Capture the cell that displays the provided text and extract its [x, y] central coordinate. 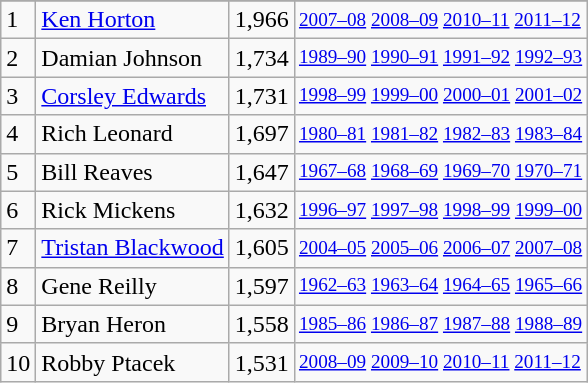
1,605 [262, 248]
1962–63 1963–64 1964–65 1965–66 [440, 286]
Ken Horton [133, 20]
1,531 [262, 362]
2 [18, 58]
10 [18, 362]
4 [18, 134]
1996–97 1997–98 1998–99 1999–00 [440, 210]
1,734 [262, 58]
2007–08 2008–09 2010–11 2011–12 [440, 20]
Robby Ptacek [133, 362]
1,697 [262, 134]
7 [18, 248]
Rich Leonard [133, 134]
1,558 [262, 324]
9 [18, 324]
2008–09 2009–10 2010–11 2011–12 [440, 362]
1,966 [262, 20]
3 [18, 96]
2004–05 2005–06 2006–07 2007–08 [440, 248]
1 [18, 20]
Tristan Blackwood [133, 248]
Corsley Edwards [133, 96]
5 [18, 172]
Bryan Heron [133, 324]
6 [18, 210]
1,597 [262, 286]
1980–81 1981–82 1982–83 1983–84 [440, 134]
1989–90 1990–91 1991–92 1992–93 [440, 58]
Bill Reaves [133, 172]
1985–86 1986–87 1987–88 1988–89 [440, 324]
Rick Mickens [133, 210]
1967–68 1968–69 1969–70 1970–71 [440, 172]
Gene Reilly [133, 286]
1,632 [262, 210]
Damian Johnson [133, 58]
1998–99 1999–00 2000–01 2001–02 [440, 96]
1,731 [262, 96]
8 [18, 286]
1,647 [262, 172]
